Pinpoint the cell where the given text exists, returning its (x, y) midpoint coordinate. 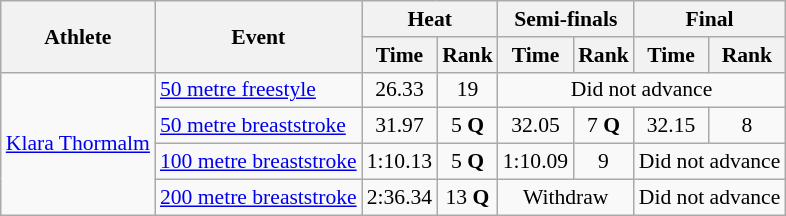
32.05 (536, 126)
1:10.13 (400, 162)
50 metre freestyle (258, 90)
Klara Thormalm (78, 143)
50 metre breaststroke (258, 126)
Withdraw (566, 197)
Heat (430, 19)
100 metre breaststroke (258, 162)
7 Q (604, 126)
9 (604, 162)
1:10.09 (536, 162)
19 (468, 90)
Event (258, 36)
32.15 (672, 126)
31.97 (400, 126)
26.33 (400, 90)
Semi-finals (566, 19)
200 metre breaststroke (258, 197)
Final (710, 19)
Athlete (78, 36)
8 (746, 126)
13 Q (468, 197)
2:36.34 (400, 197)
